Search for the cell housing the specified text and yield its (x, y) center coordinate. 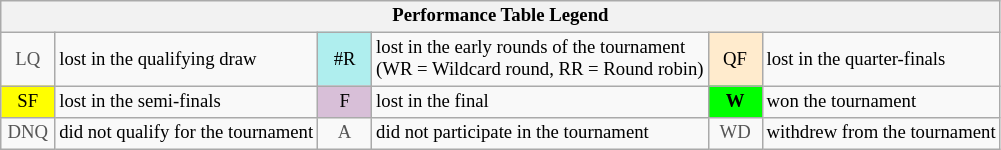
W (735, 102)
SF (28, 102)
did not participate in the tournament (540, 134)
withdrew from the tournament (881, 134)
A (345, 134)
lost in the early rounds of the tournament(WR = Wildcard round, RR = Round robin) (540, 60)
LQ (28, 60)
won the tournament (881, 102)
#R (345, 60)
WD (735, 134)
lost in the qualifying draw (186, 60)
lost in the final (540, 102)
lost in the semi-finals (186, 102)
lost in the quarter-finals (881, 60)
F (345, 102)
Performance Table Legend (500, 16)
did not qualify for the tournament (186, 134)
DNQ (28, 134)
QF (735, 60)
